Extract the (x, y) coordinate from the center of the cell holding the provided text.  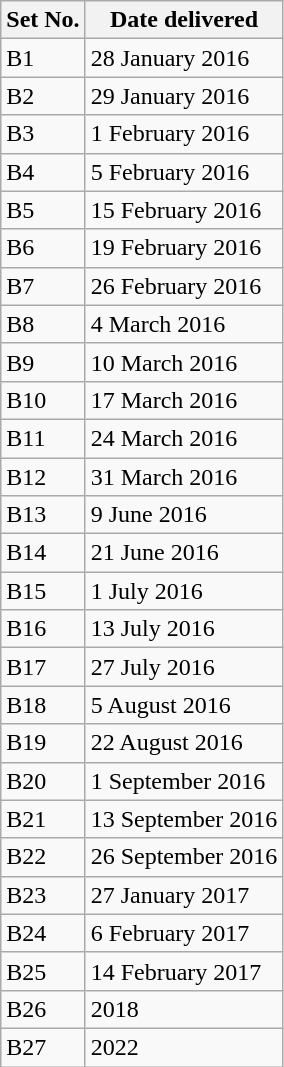
B4 (43, 172)
5 August 2016 (184, 705)
14 February 2017 (184, 971)
10 March 2016 (184, 362)
21 June 2016 (184, 553)
Date delivered (184, 20)
B3 (43, 134)
B16 (43, 629)
24 March 2016 (184, 438)
26 February 2016 (184, 286)
B8 (43, 324)
B11 (43, 438)
1 September 2016 (184, 781)
B22 (43, 857)
27 January 2017 (184, 895)
B27 (43, 1047)
B15 (43, 591)
B23 (43, 895)
28 January 2016 (184, 58)
26 September 2016 (184, 857)
5 February 2016 (184, 172)
B2 (43, 96)
B14 (43, 553)
B26 (43, 1009)
B9 (43, 362)
B12 (43, 477)
27 July 2016 (184, 667)
B6 (43, 248)
B13 (43, 515)
31 March 2016 (184, 477)
B19 (43, 743)
B7 (43, 286)
6 February 2017 (184, 933)
2018 (184, 1009)
2022 (184, 1047)
4 March 2016 (184, 324)
B18 (43, 705)
1 February 2016 (184, 134)
Set No. (43, 20)
1 July 2016 (184, 591)
22 August 2016 (184, 743)
B17 (43, 667)
13 September 2016 (184, 819)
29 January 2016 (184, 96)
B20 (43, 781)
B1 (43, 58)
B24 (43, 933)
9 June 2016 (184, 515)
B5 (43, 210)
17 March 2016 (184, 400)
B21 (43, 819)
19 February 2016 (184, 248)
13 July 2016 (184, 629)
15 February 2016 (184, 210)
B25 (43, 971)
B10 (43, 400)
